Find where the given text appears and provide that cell's center as [X, Y] coordinate. 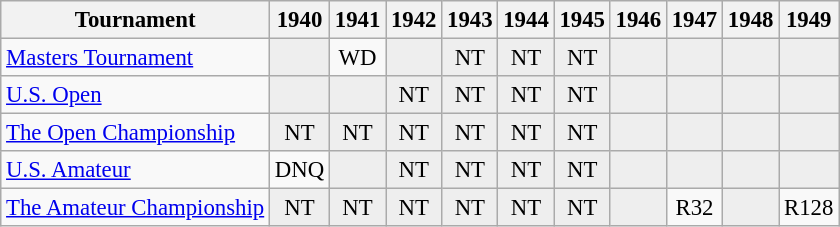
1947 [694, 20]
Masters Tournament [136, 58]
DNQ [300, 170]
U.S. Amateur [136, 170]
1941 [357, 20]
U.S. Open [136, 95]
Tournament [136, 20]
1942 [414, 20]
1944 [526, 20]
1940 [300, 20]
The Amateur Championship [136, 208]
R128 [809, 208]
1946 [638, 20]
1943 [470, 20]
1945 [582, 20]
The Open Championship [136, 133]
1949 [809, 20]
R32 [694, 208]
1948 [751, 20]
WD [357, 58]
